Find where the given text appears and provide that cell's center as [x, y] coordinate. 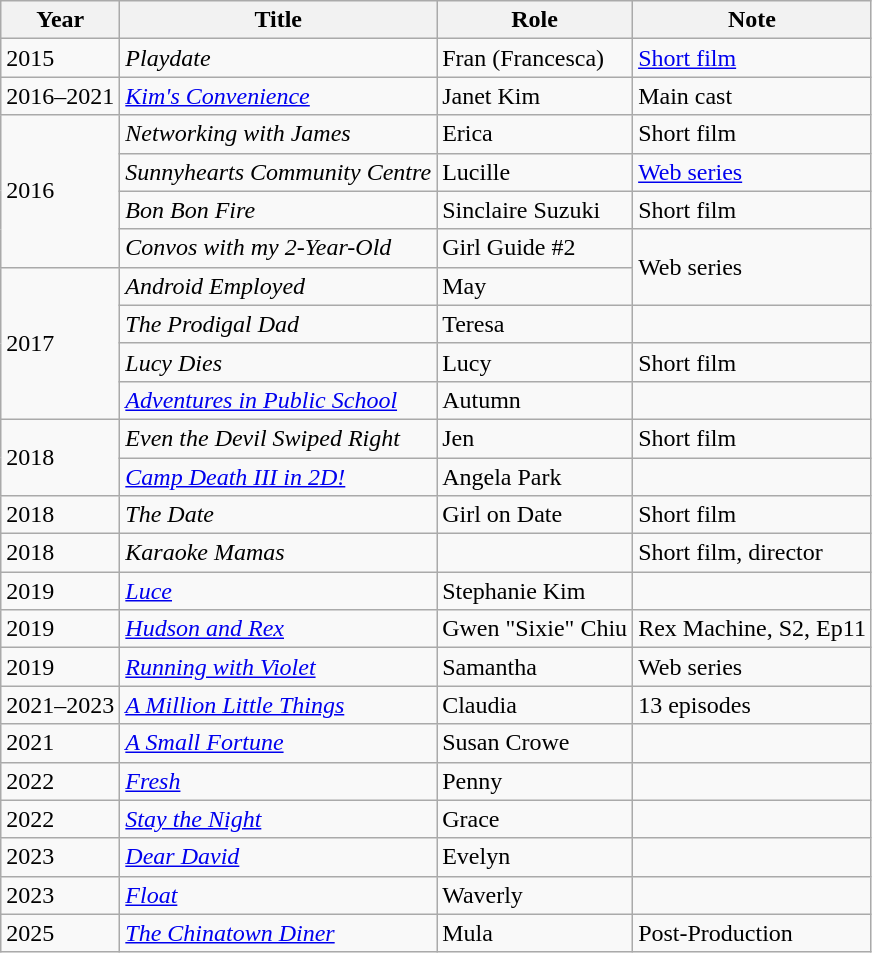
Waverly [535, 895]
Samantha [535, 667]
Camp Death III in 2D! [278, 477]
Jen [535, 438]
Evelyn [535, 857]
Lucille [535, 172]
Gwen "Sixie" Chiu [535, 629]
Girl Guide #2 [535, 248]
2021 [60, 743]
Convos with my 2-Year-Old [278, 248]
Kim's Convenience [278, 96]
Rex Machine, S2, Ep11 [752, 629]
Playdate [278, 58]
2016 [60, 191]
Fresh [278, 781]
2015 [60, 58]
Adventures in Public School [278, 400]
Girl on Date [535, 515]
Post-Production [752, 933]
Mula [535, 933]
Running with Violet [278, 667]
A Million Little Things [278, 705]
Sunnyhearts Community Centre [278, 172]
Bon Bon Fire [278, 210]
Stephanie Kim [535, 591]
Role [535, 20]
Sinclaire Suzuki [535, 210]
The Chinatown Diner [278, 933]
Android Employed [278, 286]
Even the Devil Swiped Right [278, 438]
A Small Fortune [278, 743]
Lucy Dies [278, 362]
Susan Crowe [535, 743]
Title [278, 20]
13 episodes [752, 705]
Float [278, 895]
Grace [535, 819]
Short film, director [752, 553]
Autumn [535, 400]
Hudson and Rex [278, 629]
Stay the Night [278, 819]
Lucy [535, 362]
2017 [60, 343]
2021–2023 [60, 705]
Networking with James [278, 134]
Erica [535, 134]
Teresa [535, 324]
Luce [278, 591]
Karaoke Mamas [278, 553]
Year [60, 20]
The Prodigal Dad [278, 324]
Angela Park [535, 477]
Main cast [752, 96]
Penny [535, 781]
Note [752, 20]
The Date [278, 515]
2025 [60, 933]
May [535, 286]
Fran (Francesca) [535, 58]
Claudia [535, 705]
Dear David [278, 857]
2016–2021 [60, 96]
Janet Kim [535, 96]
